Identify which cell holds the provided text, then report its (X, Y) central coordinate. 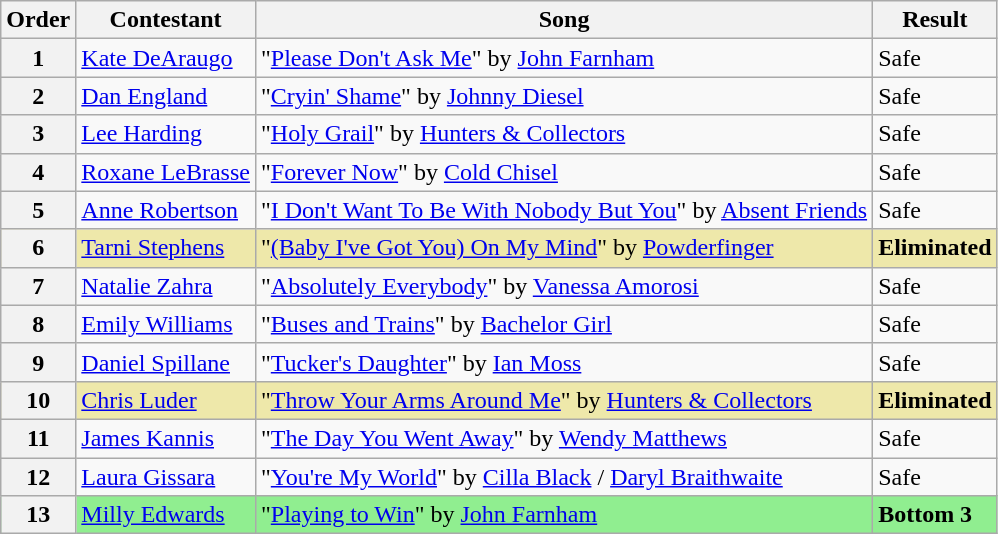
6 (38, 248)
Dan England (166, 96)
Emily Williams (166, 324)
10 (38, 400)
13 (38, 515)
Roxane LeBrasse (166, 172)
"Holy Grail" by Hunters & Collectors (564, 134)
Anne Robertson (166, 210)
James Kannis (166, 438)
5 (38, 210)
Lee Harding (166, 134)
3 (38, 134)
Kate DeAraugo (166, 58)
"Absolutely Everybody" by Vanessa Amorosi (564, 286)
"The Day You Went Away" by Wendy Matthews (564, 438)
Milly Edwards (166, 515)
"Buses and Trains" by Bachelor Girl (564, 324)
"Tucker's Daughter" by Ian Moss (564, 362)
Chris Luder (166, 400)
"Forever Now" by Cold Chisel (564, 172)
Tarni Stephens (166, 248)
Bottom 3 (935, 515)
8 (38, 324)
"Cryin' Shame" by Johnny Diesel (564, 96)
Song (564, 20)
12 (38, 477)
Order (38, 20)
Natalie Zahra (166, 286)
"(Baby I've Got You) On My Mind" by Powderfinger (564, 248)
9 (38, 362)
Daniel Spillane (166, 362)
"Playing to Win" by John Farnham (564, 515)
4 (38, 172)
"You're My World" by Cilla Black / Daryl Braithwaite (564, 477)
"Please Don't Ask Me" by John Farnham (564, 58)
1 (38, 58)
"I Don't Want To Be With Nobody But You" by Absent Friends (564, 210)
2 (38, 96)
11 (38, 438)
7 (38, 286)
Contestant (166, 20)
"Throw Your Arms Around Me" by Hunters & Collectors (564, 400)
Result (935, 20)
Laura Gissara (166, 477)
